Provide the (x, y) coordinate of the cell's center where the given text is located.  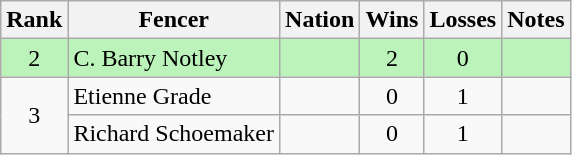
Losses (463, 20)
Richard Schoemaker (174, 134)
C. Barry Notley (174, 58)
Notes (536, 20)
Wins (392, 20)
Fencer (174, 20)
Etienne Grade (174, 96)
Rank (34, 20)
3 (34, 115)
Nation (320, 20)
